Return the [x, y] coordinate for the center point of the cell that contains the specified text.  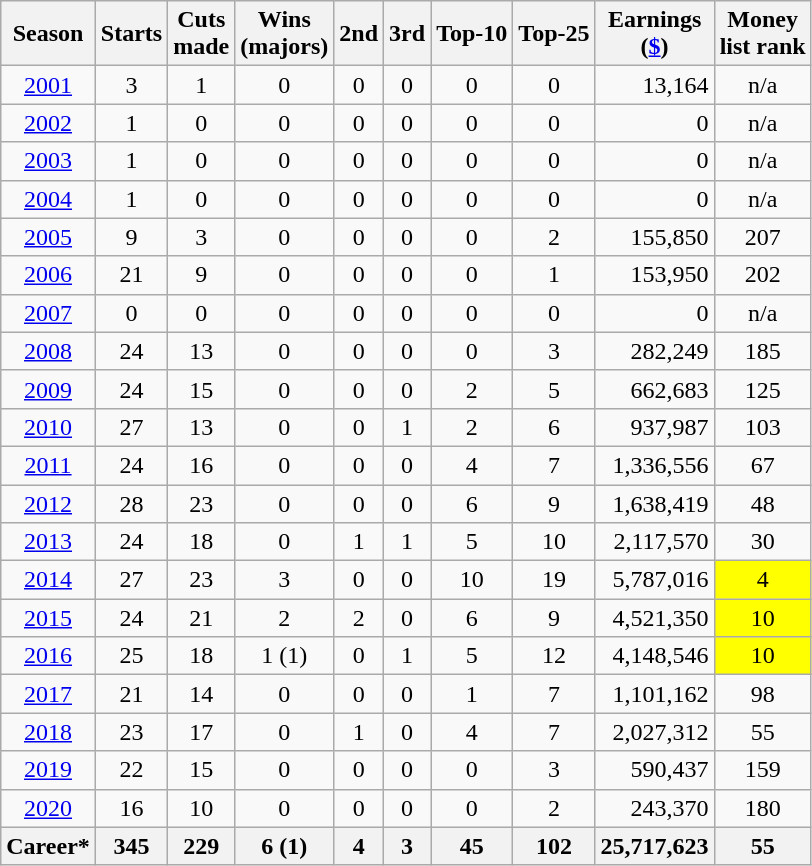
98 [762, 694]
345 [131, 846]
2019 [48, 770]
155,850 [654, 237]
2009 [48, 389]
159 [762, 770]
207 [762, 237]
937,987 [654, 427]
2015 [48, 618]
2006 [48, 275]
102 [554, 846]
4,148,546 [654, 656]
12 [554, 656]
2014 [48, 580]
28 [131, 503]
1,101,162 [654, 694]
2011 [48, 465]
243,370 [654, 808]
Career* [48, 846]
Top-25 [554, 34]
Cutsmade [202, 34]
2008 [48, 351]
229 [202, 846]
2012 [48, 503]
25,717,623 [654, 846]
2,027,312 [654, 732]
282,249 [654, 351]
103 [762, 427]
1 (1) [284, 656]
48 [762, 503]
Moneylist rank [762, 34]
4,521,350 [654, 618]
2001 [48, 85]
22 [131, 770]
45 [472, 846]
2003 [48, 161]
Top-10 [472, 34]
2007 [48, 313]
67 [762, 465]
2016 [48, 656]
3rd [408, 34]
2nd [359, 34]
153,950 [654, 275]
2010 [48, 427]
662,683 [654, 389]
19 [554, 580]
2,117,570 [654, 542]
Season [48, 34]
13,164 [654, 85]
202 [762, 275]
2005 [48, 237]
Starts [131, 34]
2004 [48, 199]
25 [131, 656]
2020 [48, 808]
2018 [48, 732]
2013 [48, 542]
14 [202, 694]
17 [202, 732]
Wins(majors) [284, 34]
2002 [48, 123]
185 [762, 351]
6 (1) [284, 846]
125 [762, 389]
Earnings($) [654, 34]
180 [762, 808]
590,437 [654, 770]
30 [762, 542]
1,638,419 [654, 503]
1,336,556 [654, 465]
2017 [48, 694]
5,787,016 [654, 580]
